For the text-containing cell, return its midpoint in [X, Y] coordinate format. 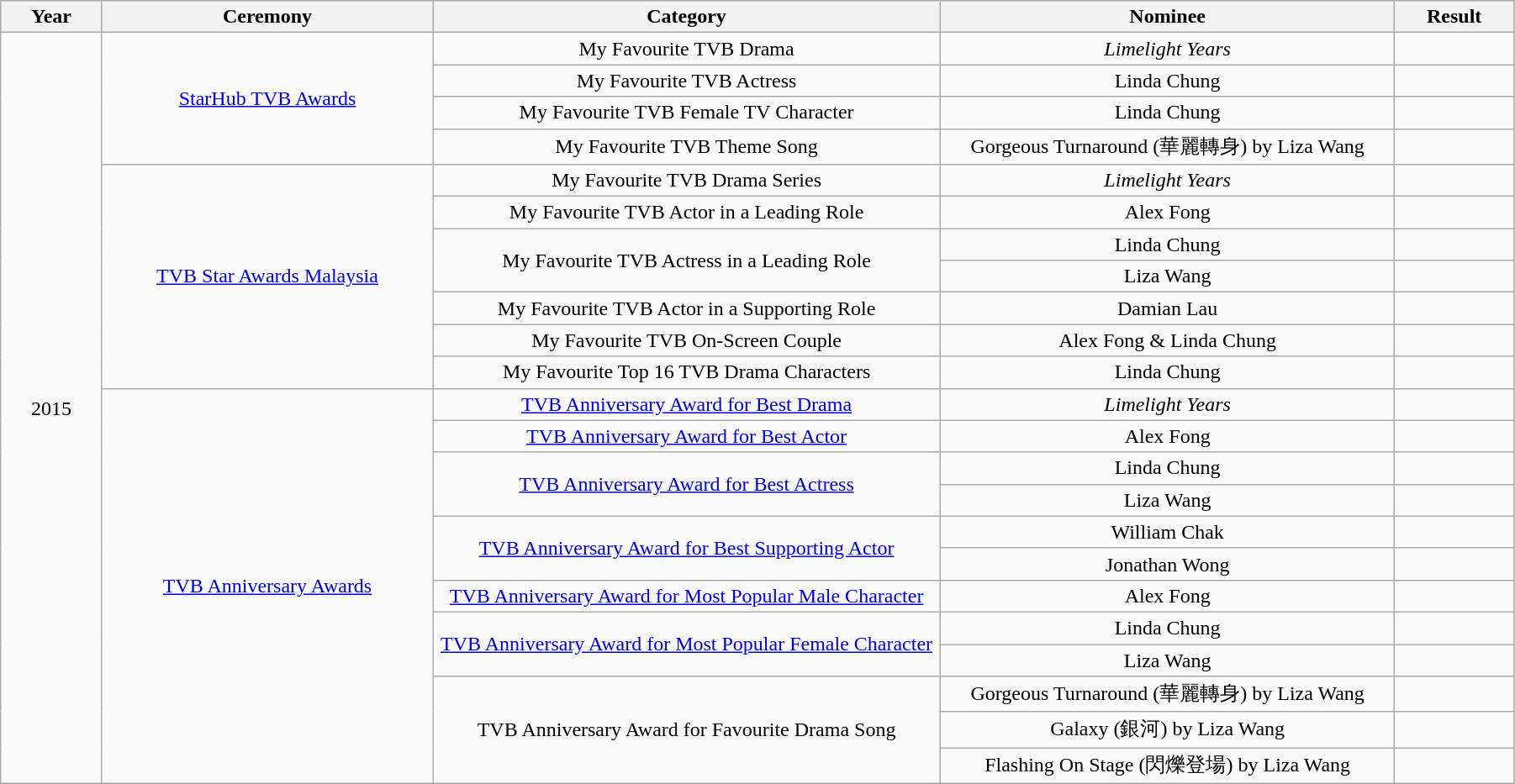
TVB Anniversary Award for Best Drama [687, 404]
TVB Anniversary Award for Most Popular Male Character [687, 596]
My Favourite TVB Actress in a Leading Role [687, 260]
TVB Anniversary Award for Best Actress [687, 484]
My Favourite TVB Actor in a Supporting Role [687, 308]
William Chak [1167, 532]
My Favourite TVB On-Screen Couple [687, 340]
Ceremony [267, 17]
My Favourite TVB Theme Song [687, 146]
TVB Star Awards Malaysia [267, 276]
Nominee [1167, 17]
My Favourite TVB Drama Series [687, 181]
2015 [51, 408]
Result [1454, 17]
My Favourite Top 16 TVB Drama Characters [687, 372]
Flashing On Stage (閃爍登場) by Liza Wang [1167, 766]
TVB Anniversary Award for Most Popular Female Character [687, 644]
My Favourite TVB Drama [687, 49]
Jonathan Wong [1167, 564]
Galaxy (銀河) by Liza Wang [1167, 729]
Alex Fong & Linda Chung [1167, 340]
TVB Anniversary Award for Best Actor [687, 436]
Year [51, 17]
TVB Anniversary Award for Best Supporting Actor [687, 548]
StarHub TVB Awards [267, 99]
Category [687, 17]
Damian Lau [1167, 308]
My Favourite TVB Actress [687, 81]
My Favourite TVB Female TV Character [687, 113]
TVB Anniversary Awards [267, 586]
TVB Anniversary Award for Favourite Drama Song [687, 730]
My Favourite TVB Actor in a Leading Role [687, 213]
